Return the [X, Y] coordinate for the center point of the cell that contains the specified text.  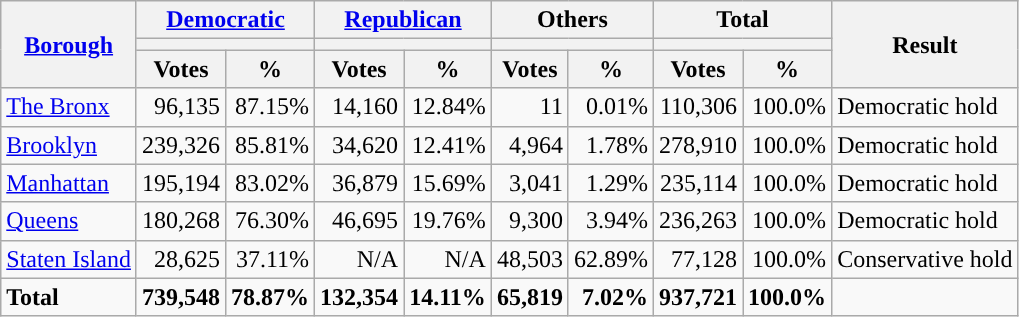
180,268 [180, 221]
46,695 [360, 221]
Democratic [225, 20]
36,879 [360, 183]
14,160 [360, 107]
Brooklyn [69, 145]
Manhattan [69, 183]
78.87% [270, 297]
77,128 [698, 259]
9,300 [530, 221]
11 [530, 107]
0.01% [610, 107]
Republican [404, 20]
3,041 [530, 183]
132,354 [360, 297]
62.89% [610, 259]
15.69% [448, 183]
739,548 [180, 297]
937,721 [698, 297]
34,620 [360, 145]
Result [925, 44]
Borough [69, 44]
Others [572, 20]
85.81% [270, 145]
278,910 [698, 145]
65,819 [530, 297]
1.29% [610, 183]
235,114 [698, 183]
83.02% [270, 183]
12.41% [448, 145]
The Bronx [69, 107]
48,503 [530, 259]
7.02% [610, 297]
87.15% [270, 107]
4,964 [530, 145]
Conservative hold [925, 259]
Staten Island [69, 259]
19.76% [448, 221]
12.84% [448, 107]
236,263 [698, 221]
37.11% [270, 259]
3.94% [610, 221]
76.30% [270, 221]
28,625 [180, 259]
110,306 [698, 107]
239,326 [180, 145]
14.11% [448, 297]
195,194 [180, 183]
Queens [69, 221]
96,135 [180, 107]
1.78% [610, 145]
